Return the (X, Y) coordinate for the center point of the cell that contains the specified text.  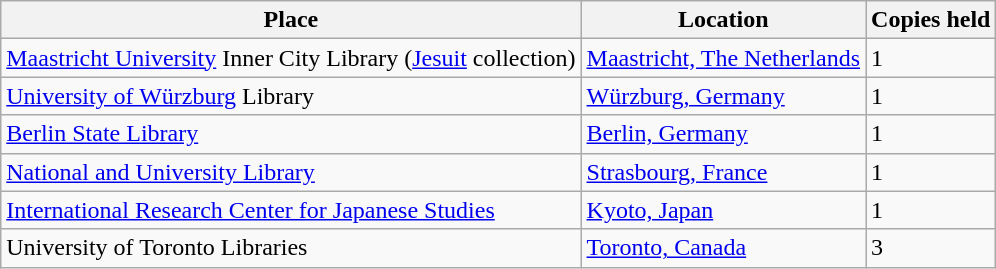
Würzburg, Germany (724, 96)
National and University Library (291, 172)
University of Toronto Libraries (291, 248)
Copies held (931, 20)
Place (291, 20)
International Research Center for Japanese Studies (291, 210)
University of Würzburg Library (291, 96)
Toronto, Canada (724, 248)
Maastricht, The Netherlands (724, 58)
3 (931, 248)
Kyoto, Japan (724, 210)
Berlin, Germany (724, 134)
Location (724, 20)
Berlin State Library (291, 134)
Maastricht University Inner City Library (Jesuit collection) (291, 58)
Strasbourg, France (724, 172)
